Capture the cell that displays the provided text and extract its [X, Y] central coordinate. 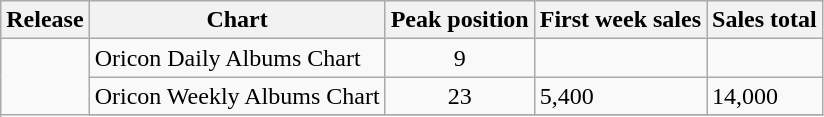
14,000 [765, 96]
9 [460, 58]
Peak position [460, 20]
5,400 [620, 96]
Oricon Daily Albums Chart [237, 58]
Chart [237, 20]
First week sales [620, 20]
Release [45, 20]
Oricon Weekly Albums Chart [237, 96]
23 [460, 96]
Sales total [765, 20]
